Search for the cell housing the specified text and yield its (X, Y) center coordinate. 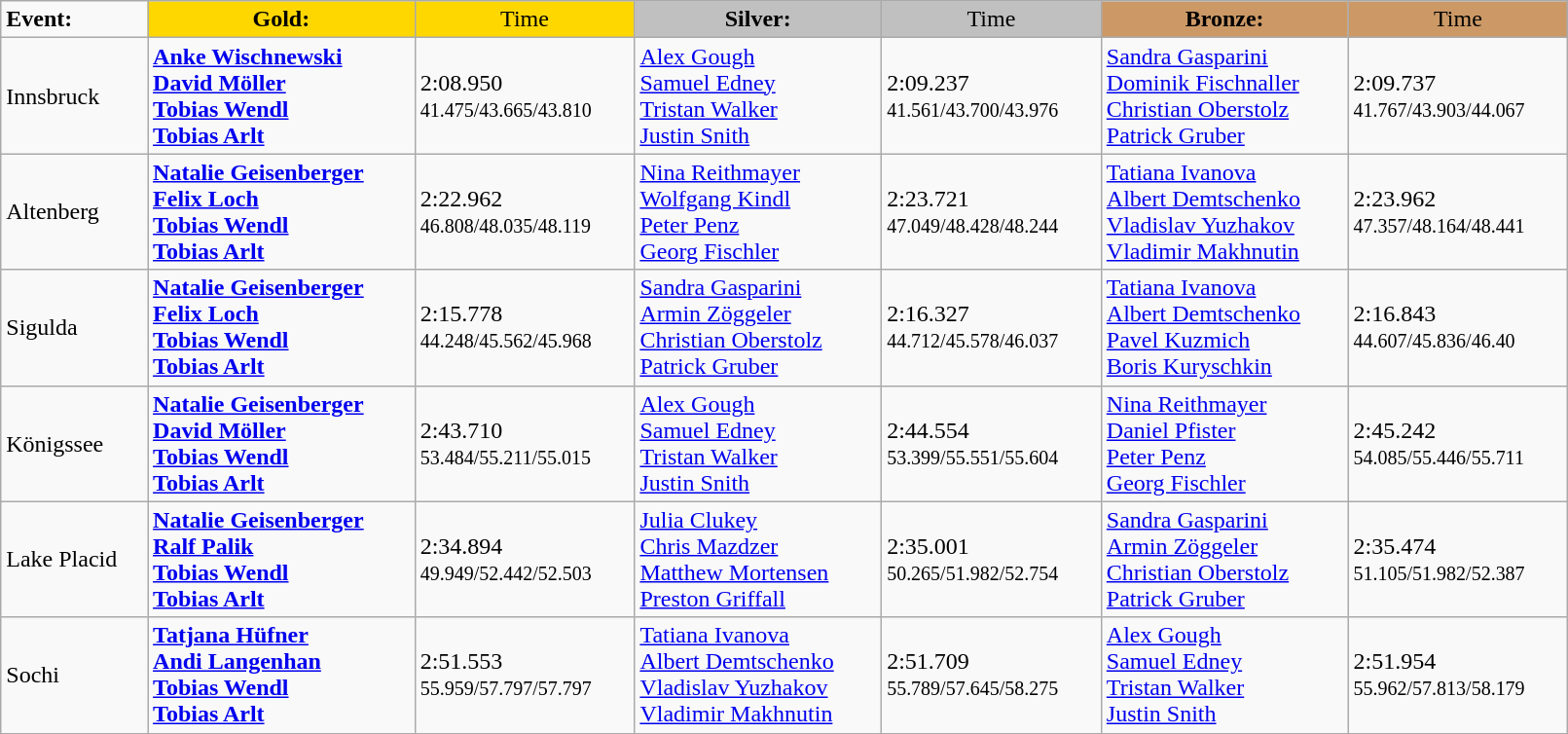
Tatiana IvanovaAlbert DemtschenkoPavel KuzmichBoris Kuryschkin (1224, 327)
2:16.32744.712/45.578/46.037 (992, 327)
Event: (74, 19)
2:15.77844.248/45.562/45.968 (525, 327)
2:51.55355.959/57.797/57.797 (525, 676)
Julia ClukeyChris MazdzerMatthew MortensenPreston Griffall (758, 559)
Bronze: (1224, 19)
2:23.96247.357/48.164/48.441 (1458, 212)
2:35.47451.105/51.982/52.387 (1458, 559)
2:45.24254.085/55.446/55.711 (1458, 444)
Nina ReithmayerWolfgang KindlPeter PenzGeorg Fischler (758, 212)
Sandra GaspariniDominik FischnallerChristian OberstolzPatrick Gruber (1224, 95)
Sigulda (74, 327)
Natalie GeisenbergerRalf PalikTobias WendlTobias Arlt (282, 559)
2:09.73741.767/43.903/44.067 (1458, 95)
Gold: (282, 19)
2:16.84344.607/45.836/46.40 (1458, 327)
Lake Placid (74, 559)
2:34.89449.949/52.442/52.503 (525, 559)
Königssee (74, 444)
2:09.23741.561/43.700/43.976 (992, 95)
2:35.00150.265/51.982/52.754 (992, 559)
Anke WischnewskiDavid MöllerTobias WendlTobias Arlt (282, 95)
2:44.55453.399/55.551/55.604 (992, 444)
2:08.95041.475/43.665/43.810 (525, 95)
2:43.71053.484/55.211/55.015 (525, 444)
2:51.95455.962/57.813/58.179 (1458, 676)
2:51.70955.789/57.645/58.275 (992, 676)
Innsbruck (74, 95)
Silver: (758, 19)
2:22.96246.808/48.035/48.119 (525, 212)
Sochi (74, 676)
Nina ReithmayerDaniel PfisterPeter PenzGeorg Fischler (1224, 444)
Tatjana HüfnerAndi LangenhanTobias WendlTobias Arlt (282, 676)
2:23.72147.049/48.428/48.244 (992, 212)
Altenberg (74, 212)
Natalie GeisenbergerDavid MöllerTobias WendlTobias Arlt (282, 444)
